Find where the given text appears and provide that cell's center as (x, y) coordinate. 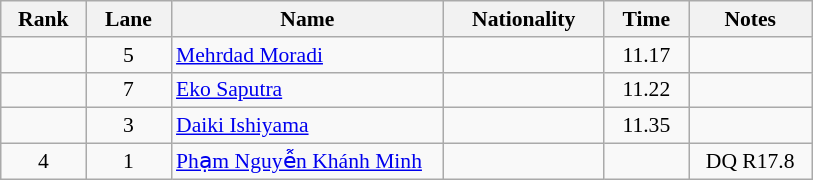
4 (44, 162)
DQ R17.8 (750, 162)
Phạm Nguyễn Khánh Minh (308, 162)
7 (128, 90)
Rank (44, 19)
3 (128, 126)
Time (646, 19)
1 (128, 162)
Mehrdad Moradi (308, 55)
Daiki Ishiyama (308, 126)
Nationality (524, 19)
Lane (128, 19)
Eko Saputra (308, 90)
5 (128, 55)
Name (308, 19)
11.17 (646, 55)
11.22 (646, 90)
Notes (750, 19)
11.35 (646, 126)
